Output the [x, y] coordinate of the center of the cell containing the given text.  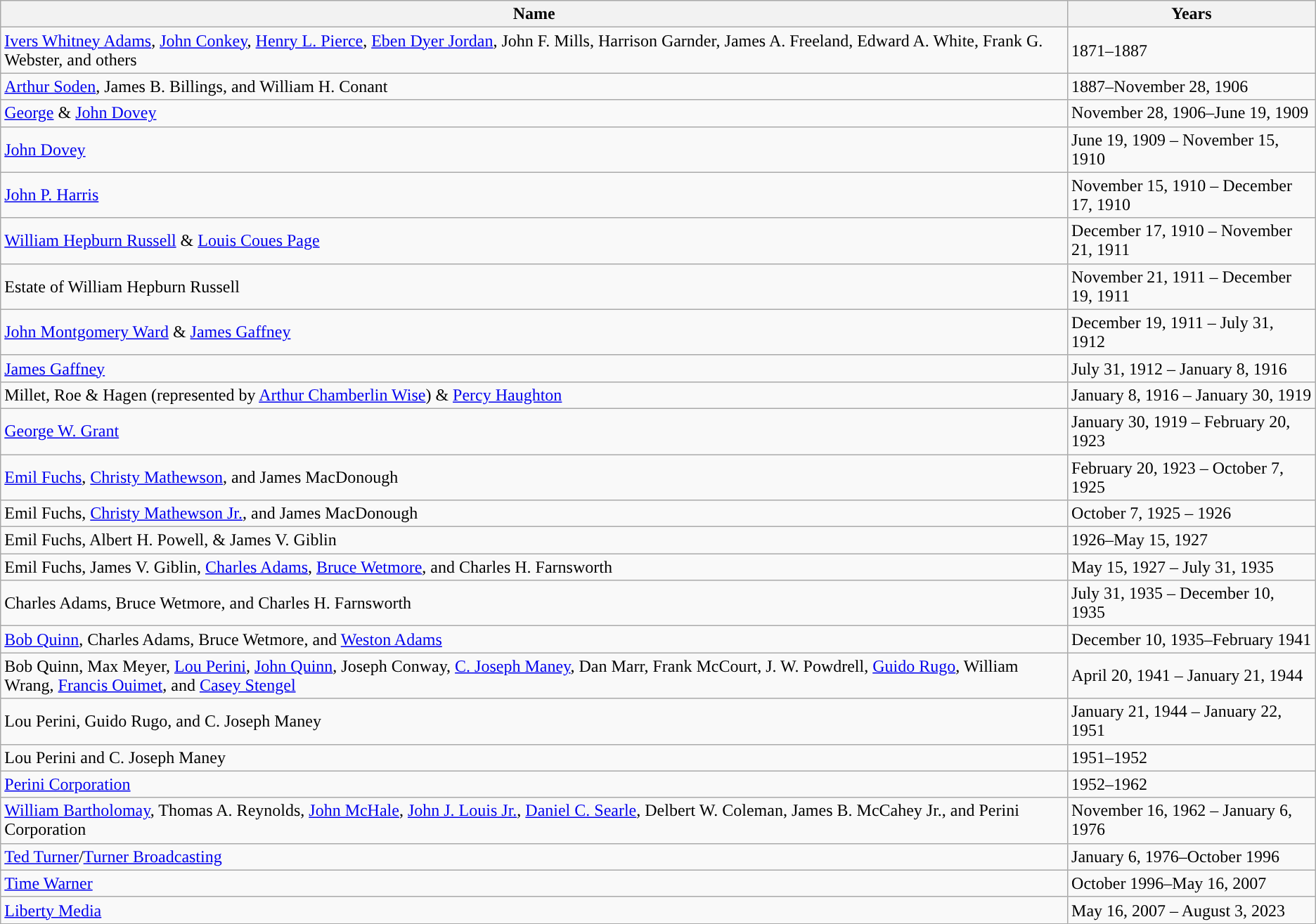
Lou Perini, Guido Rugo, and C. Joseph Maney [534, 721]
Emil Fuchs, James V. Giblin, Charles Adams, Bruce Wetmore, and Charles H. Farnsworth [534, 567]
June 19, 1909 – November 15, 1910 [1192, 149]
Ted Turner/Turner Broadcasting [534, 857]
1951–1952 [1192, 757]
Emil Fuchs, Christy Mathewson, and James MacDonough [534, 476]
November 21, 1911 – December 19, 1911 [1192, 287]
November 15, 1910 – December 17, 1910 [1192, 195]
John P. Harris [534, 195]
Lou Perini and C. Joseph Maney [534, 757]
1926–May 15, 1927 [1192, 540]
January 30, 1919 – February 20, 1923 [1192, 431]
November 28, 1906–June 19, 1909 [1192, 113]
Charles Adams, Bruce Wetmore, and Charles H. Farnsworth [534, 603]
Emil Fuchs, Christy Mathewson Jr., and James MacDonough [534, 514]
February 20, 1923 – October 7, 1925 [1192, 476]
Time Warner [534, 883]
1887–November 28, 1906 [1192, 86]
January 6, 1976–October 1996 [1192, 857]
Perini Corporation [534, 784]
May 16, 2007 – August 3, 2023 [1192, 910]
Bob Quinn, Charles Adams, Bruce Wetmore, and Weston Adams [534, 639]
Name [534, 14]
1871–1887 [1192, 51]
November 16, 1962 – January 6, 1976 [1192, 821]
Years [1192, 14]
July 31, 1912 – January 8, 1916 [1192, 368]
1952–1962 [1192, 784]
William Hepburn Russell & Louis Coues Page [534, 240]
Estate of William Hepburn Russell [534, 287]
April 20, 1941 – January 21, 1944 [1192, 676]
January 21, 1944 – January 22, 1951 [1192, 721]
January 8, 1916 – January 30, 1919 [1192, 395]
October 1996–May 16, 2007 [1192, 883]
July 31, 1935 – December 10, 1935 [1192, 603]
Millet, Roe & Hagen (represented by Arthur Chamberlin Wise) & Percy Haughton [534, 395]
October 7, 1925 – 1926 [1192, 514]
John Dovey [534, 149]
Arthur Soden, James B. Billings, and William H. Conant [534, 86]
James Gaffney [534, 368]
December 19, 1911 – July 31, 1912 [1192, 332]
George W. Grant [534, 431]
December 17, 1910 – November 21, 1911 [1192, 240]
Liberty Media [534, 910]
May 15, 1927 – July 31, 1935 [1192, 567]
Emil Fuchs, Albert H. Powell, & James V. Giblin [534, 540]
John Montgomery Ward & James Gaffney [534, 332]
December 10, 1935–February 1941 [1192, 639]
George & John Dovey [534, 113]
